Provide the [x, y] coordinate of the cell's center where the given text is located.  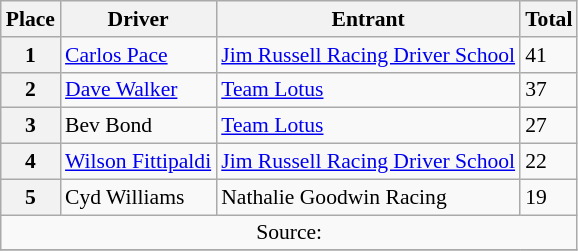
37 [548, 90]
2 [30, 90]
Wilson Fittipaldi [138, 162]
41 [548, 55]
22 [548, 162]
Nathalie Goodwin Racing [368, 197]
27 [548, 126]
Driver [138, 19]
Total [548, 19]
Entrant [368, 19]
Cyd Williams [138, 197]
Source: [290, 233]
19 [548, 197]
Dave Walker [138, 90]
Carlos Pace [138, 55]
1 [30, 55]
4 [30, 162]
Place [30, 19]
3 [30, 126]
Bev Bond [138, 126]
5 [30, 197]
